Capture the cell that displays the provided text and extract its (x, y) central coordinate. 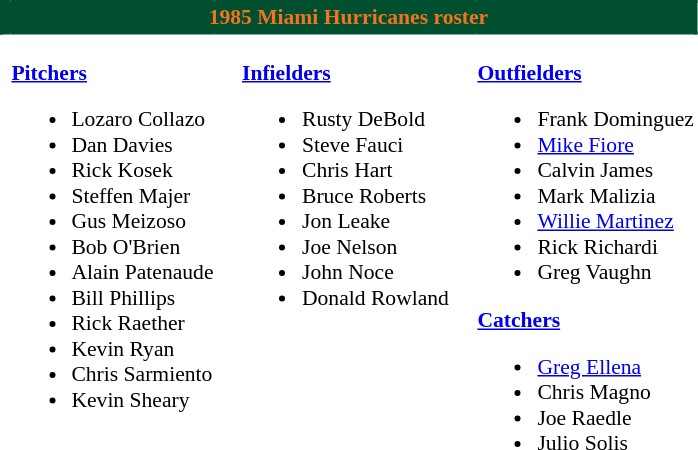
1985 Miami Hurricanes roster (349, 18)
